Determine the (x, y) coordinate at the center of the cell enclosing the given text.  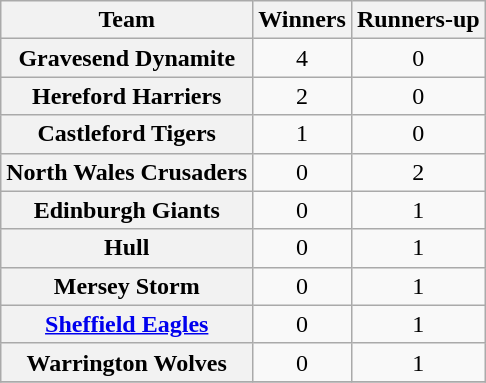
Sheffield Eagles (127, 324)
North Wales Crusaders (127, 172)
Gravesend Dynamite (127, 58)
Mersey Storm (127, 286)
Castleford Tigers (127, 134)
Hereford Harriers (127, 96)
Runners-up (418, 20)
Team (127, 20)
Hull (127, 248)
Edinburgh Giants (127, 210)
Winners (302, 20)
4 (302, 58)
Warrington Wolves (127, 362)
